Search for the cell housing the specified text and yield its [x, y] center coordinate. 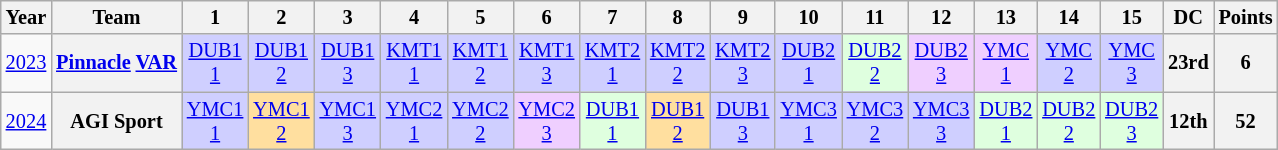
12th [1188, 121]
3 [348, 17]
2023 [26, 63]
YMC3 [1132, 63]
YMC22 [480, 121]
9 [742, 17]
13 [1006, 17]
15 [1132, 17]
KMT21 [612, 63]
YMC11 [215, 121]
2024 [26, 121]
KMT23 [742, 63]
YMC33 [941, 121]
Team [116, 17]
2 [281, 17]
KMT12 [480, 63]
14 [1068, 17]
11 [875, 17]
YMC23 [547, 121]
YMC1 [1006, 63]
7 [612, 17]
1 [215, 17]
Pinnacle VAR [116, 63]
KMT11 [414, 63]
YMC31 [808, 121]
5 [480, 17]
23rd [1188, 63]
YMC12 [281, 121]
KMT22 [678, 63]
AGI Sport [116, 121]
8 [678, 17]
52 [1246, 121]
Points [1246, 17]
YMC2 [1068, 63]
4 [414, 17]
KMT13 [547, 63]
Year [26, 17]
YMC13 [348, 121]
YMC21 [414, 121]
YMC32 [875, 121]
DC [1188, 17]
12 [941, 17]
10 [808, 17]
